Return the [X, Y] coordinate for the center point of the cell that contains the specified text.  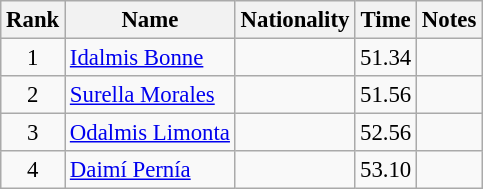
4 [33, 170]
Time [386, 20]
Name [150, 20]
51.34 [386, 58]
53.10 [386, 170]
2 [33, 95]
Surella Morales [150, 95]
Notes [450, 20]
Odalmis Limonta [150, 133]
52.56 [386, 133]
Daimí Pernía [150, 170]
51.56 [386, 95]
1 [33, 58]
Idalmis Bonne [150, 58]
Nationality [294, 20]
3 [33, 133]
Rank [33, 20]
